From the cell containing the given text, extract its center point as (x, y) coordinate. 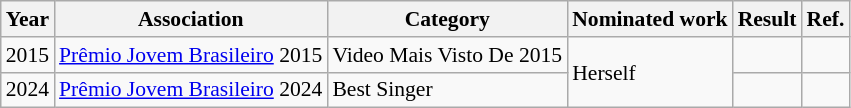
Video Mais Visto De 2015 (447, 55)
Result (768, 19)
Category (447, 19)
Prêmio Jovem Brasileiro 2024 (190, 90)
2024 (28, 90)
Association (190, 19)
Prêmio Jovem Brasileiro 2015 (190, 55)
Ref. (826, 19)
Best Singer (447, 90)
Nominated work (650, 19)
Herself (650, 72)
2015 (28, 55)
Year (28, 19)
